Search for the cell housing the specified text and yield its (X, Y) center coordinate. 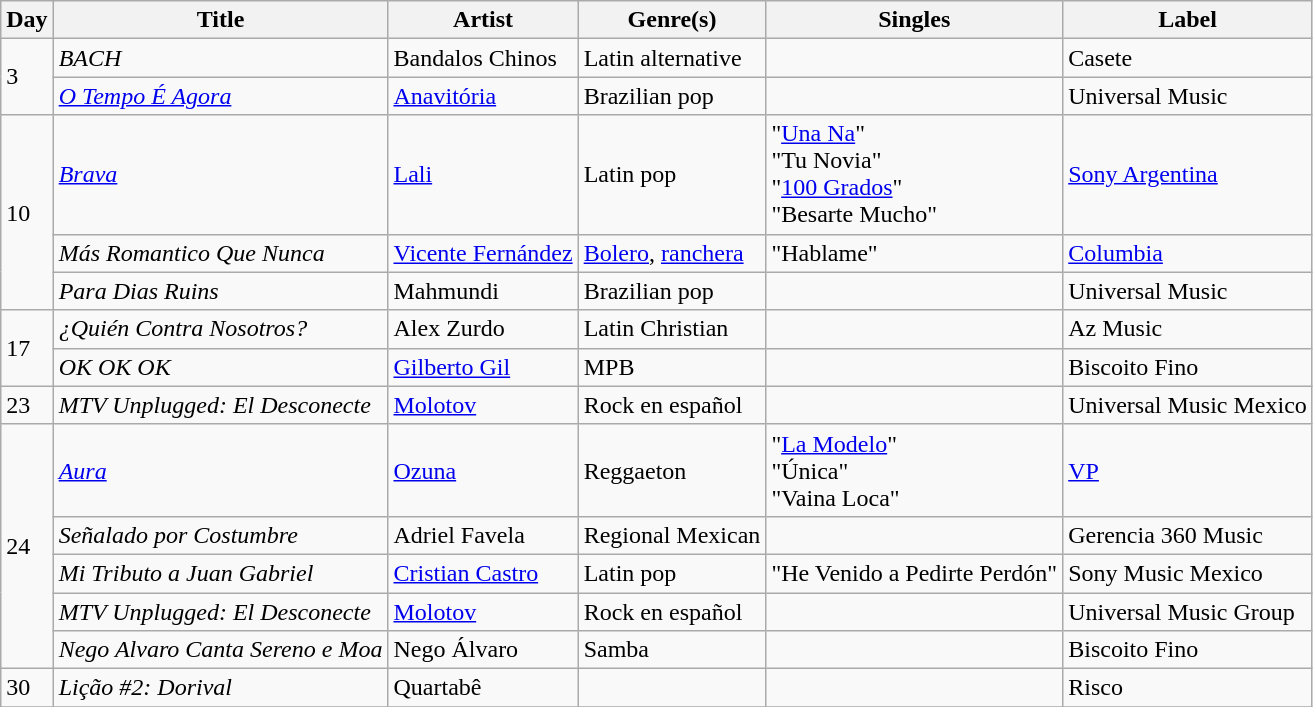
Title (220, 20)
Anavitória (483, 96)
Gilberto Gil (483, 367)
Alex Zurdo (483, 329)
30 (27, 688)
Regional Mexican (672, 535)
Lição #2: Dorival (220, 688)
Bandalos Chinos (483, 58)
Señalado por Costumbre (220, 535)
Columbia (1188, 253)
Más Romantico Que Nunca (220, 253)
Samba (672, 650)
Artist (483, 20)
Label (1188, 20)
Gerencia 360 Music (1188, 535)
BACH (220, 58)
Para Dias Ruins (220, 291)
O Tempo É Agora (220, 96)
"Una Na""Tu Novia""100 Grados""Besarte Mucho" (914, 174)
Universal Music Mexico (1188, 405)
Casete (1188, 58)
OK OK OK (220, 367)
Adriel Favela (483, 535)
Day (27, 20)
Nego Alvaro Canta Sereno e Moa (220, 650)
23 (27, 405)
Az Music (1188, 329)
Singles (914, 20)
Latin Christian (672, 329)
Risco (1188, 688)
24 (27, 546)
Reggaeton (672, 470)
"La Modelo""Única""Vaina Loca" (914, 470)
Genre(s) (672, 20)
Mi Tributo a Juan Gabriel (220, 573)
Lali (483, 174)
"Hablame" (914, 253)
Nego Álvaro (483, 650)
3 (27, 77)
Brava (220, 174)
Quartabê (483, 688)
MPB (672, 367)
Sony Argentina (1188, 174)
Bolero, ranchera (672, 253)
Vicente Fernández (483, 253)
¿Quién Contra Nosotros? (220, 329)
Cristian Castro (483, 573)
"He Venido a Pedirte Perdón" (914, 573)
17 (27, 348)
Ozuna (483, 470)
VP (1188, 470)
Universal Music Group (1188, 611)
Sony Music Mexico (1188, 573)
Aura (220, 470)
10 (27, 212)
Latin alternative (672, 58)
Mahmundi (483, 291)
